Provide the (X, Y) coordinate of the cell's center where the given text is located.  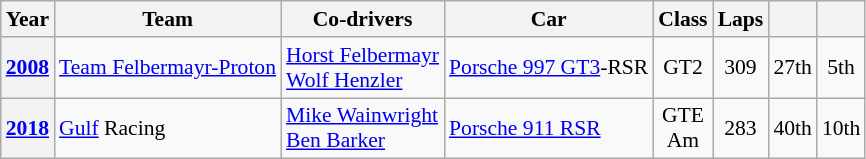
27th (792, 68)
2008 (28, 68)
Team Felbermayr-Proton (168, 68)
2018 (28, 128)
Year (28, 19)
Gulf Racing (168, 128)
Mike Wainwright Ben Barker (362, 128)
GTEAm (682, 128)
Class (682, 19)
Porsche 911 RSR (548, 128)
Horst Felbermayr Wolf Henzler (362, 68)
40th (792, 128)
309 (741, 68)
283 (741, 128)
Co-drivers (362, 19)
Laps (741, 19)
GT2 (682, 68)
10th (842, 128)
Team (168, 19)
5th (842, 68)
Car (548, 19)
Porsche 997 GT3-RSR (548, 68)
